Find where the given text appears and provide that cell's center as (X, Y) coordinate. 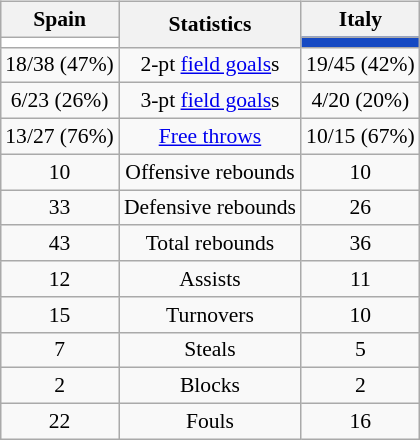
Assists (210, 279)
Free throws (210, 136)
6/23 (26%) (60, 101)
33 (60, 208)
3-pt field goalss (210, 101)
43 (60, 243)
36 (360, 243)
Turnovers (210, 314)
16 (360, 421)
10/15 (67%) (360, 136)
Steals (210, 350)
12 (60, 279)
13/27 (76%) (60, 136)
Italy (360, 19)
4/20 (20%) (360, 101)
15 (60, 314)
7 (60, 350)
11 (360, 279)
19/45 (42%) (360, 65)
Offensive rebounds (210, 172)
Spain (60, 19)
Defensive rebounds (210, 208)
Blocks (210, 386)
Fouls (210, 421)
2-pt field goalss (210, 65)
Total rebounds (210, 243)
18/38 (47%) (60, 65)
22 (60, 421)
5 (360, 350)
Statistics (210, 24)
26 (360, 208)
